For the text-containing cell, return its midpoint in [X, Y] coordinate format. 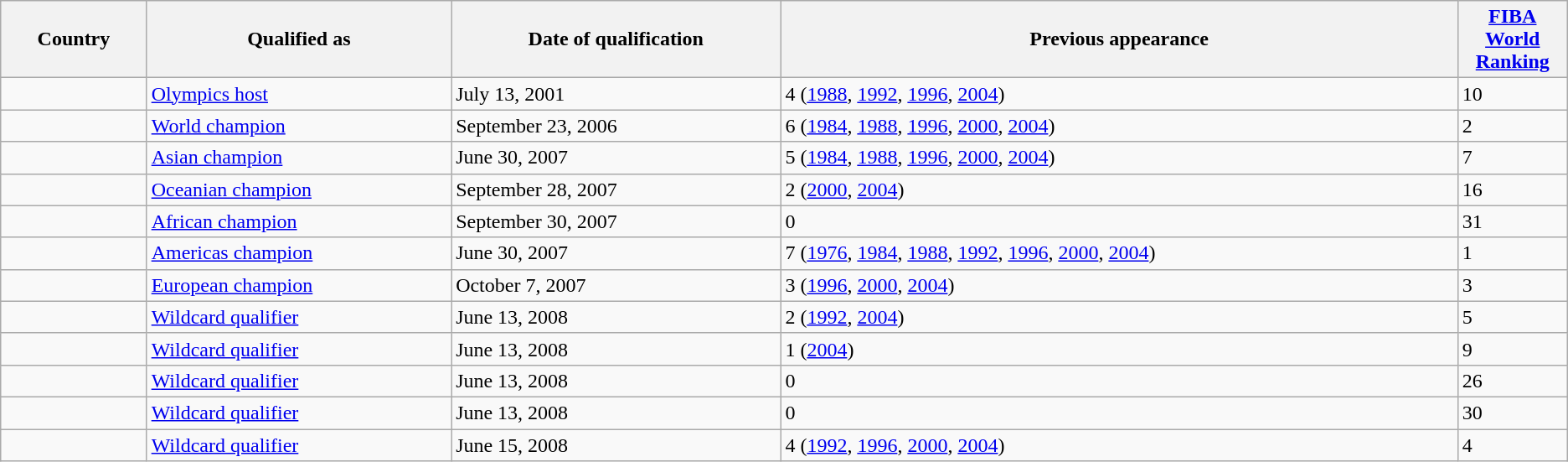
World champion [298, 126]
2 (1992, 2004) [1119, 317]
June 15, 2008 [616, 445]
6 (1984, 1988, 1996, 2000, 2004) [1119, 126]
Qualified as [298, 39]
September 30, 2007 [616, 221]
Oceanian champion [298, 189]
European champion [298, 285]
7 (1976, 1984, 1988, 1992, 1996, 2000, 2004) [1119, 253]
16 [1513, 189]
1 (2004) [1119, 349]
Date of qualification [616, 39]
October 7, 2007 [616, 285]
Olympics host [298, 94]
31 [1513, 221]
2 (2000, 2004) [1119, 189]
26 [1513, 381]
5 (1984, 1988, 1996, 2000, 2004) [1119, 158]
4 [1513, 445]
Americas champion [298, 253]
FIBA World Ranking [1513, 39]
3 (1996, 2000, 2004) [1119, 285]
Asian champion [298, 158]
September 23, 2006 [616, 126]
2 [1513, 126]
July 13, 2001 [616, 94]
9 [1513, 349]
3 [1513, 285]
4 (1988, 1992, 1996, 2004) [1119, 94]
7 [1513, 158]
Country [74, 39]
30 [1513, 413]
1 [1513, 253]
September 28, 2007 [616, 189]
Previous appearance [1119, 39]
African champion [298, 221]
4 (1992, 1996, 2000, 2004) [1119, 445]
10 [1513, 94]
5 [1513, 317]
